For the text-containing cell, return its midpoint in [X, Y] coordinate format. 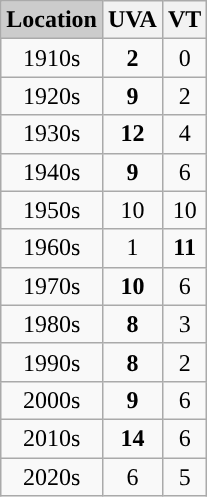
11 [184, 248]
1990s [52, 362]
1980s [52, 324]
1960s [52, 248]
4 [184, 134]
2020s [52, 477]
3 [184, 324]
UVA [132, 20]
VT [184, 20]
5 [184, 477]
1970s [52, 286]
2010s [52, 438]
1950s [52, 210]
1 [132, 248]
1930s [52, 134]
0 [184, 58]
12 [132, 134]
14 [132, 438]
1920s [52, 96]
1940s [52, 172]
Location [52, 20]
2000s [52, 400]
1910s [52, 58]
